Pinpoint the cell where the given text exists, returning its [x, y] midpoint coordinate. 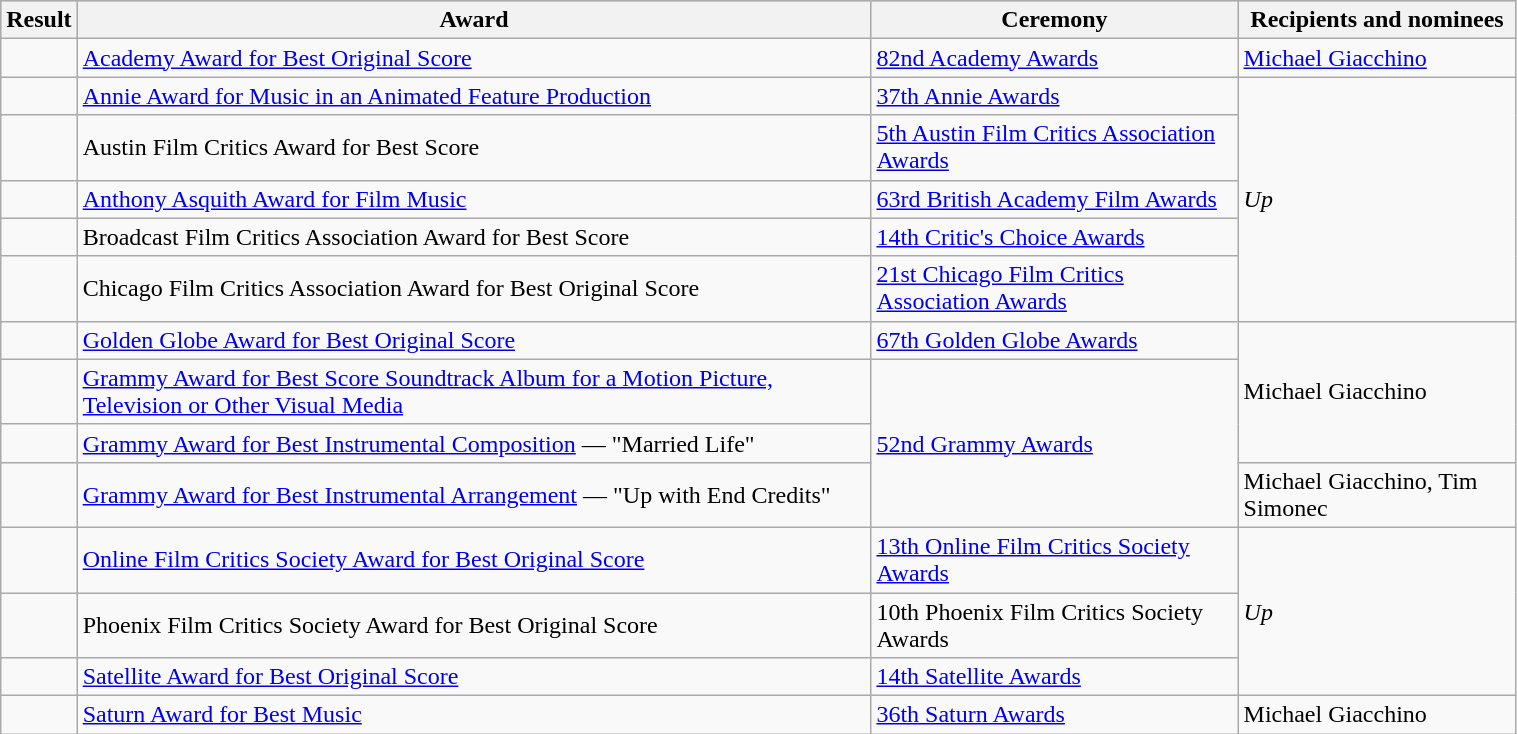
13th Online Film Critics Society Awards [1054, 560]
14th Satellite Awards [1054, 677]
Recipients and nominees [1377, 20]
Phoenix Film Critics Society Award for Best Original Score [474, 624]
52nd Grammy Awards [1054, 443]
Result [39, 20]
Broadcast Film Critics Association Award for Best Score [474, 237]
Anthony Asquith Award for Film Music [474, 199]
37th Annie Awards [1054, 96]
Academy Award for Best Original Score [474, 58]
21st Chicago Film Critics Association Awards [1054, 288]
36th Saturn Awards [1054, 715]
Austin Film Critics Award for Best Score [474, 148]
Grammy Award for Best Instrumental Composition — "Married Life" [474, 443]
Chicago Film Critics Association Award for Best Original Score [474, 288]
10th Phoenix Film Critics Society Awards [1054, 624]
82nd Academy Awards [1054, 58]
5th Austin Film Critics Association Awards [1054, 148]
Grammy Award for Best Score Soundtrack Album for a Motion Picture, Television or Other Visual Media [474, 392]
Michael Giacchino, Tim Simonec [1377, 494]
Annie Award for Music in an Animated Feature Production [474, 96]
14th Critic's Choice Awards [1054, 237]
Award [474, 20]
Golden Globe Award for Best Original Score [474, 340]
Grammy Award for Best Instrumental Arrangement — "Up with End Credits" [474, 494]
Saturn Award for Best Music [474, 715]
Ceremony [1054, 20]
67th Golden Globe Awards [1054, 340]
63rd British Academy Film Awards [1054, 199]
Satellite Award for Best Original Score [474, 677]
Online Film Critics Society Award for Best Original Score [474, 560]
